For the text-containing cell, return its midpoint in (X, Y) coordinate format. 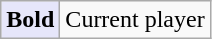
Bold (30, 20)
Current player (135, 20)
